Return [X, Y] of the center of cell containing provided text 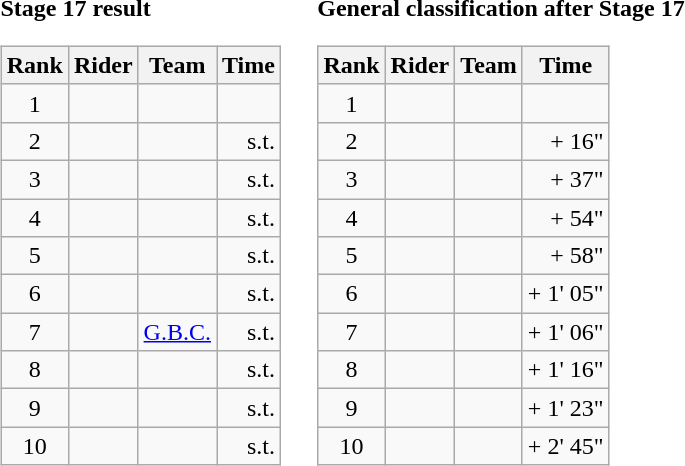
+ 1' 06" [566, 332]
+ 1' 05" [566, 294]
+ 2' 45" [566, 446]
+ 1' 16" [566, 370]
+ 16" [566, 141]
+ 37" [566, 179]
G.B.C. [177, 332]
+ 54" [566, 217]
+ 1' 23" [566, 408]
+ 58" [566, 256]
